Search for the cell housing the specified text and yield its [x, y] center coordinate. 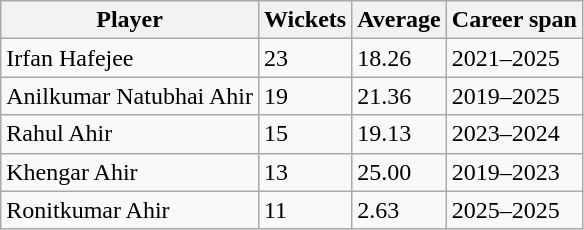
11 [304, 210]
21.36 [400, 96]
2025–2025 [514, 210]
2021–2025 [514, 58]
Player [130, 20]
15 [304, 134]
23 [304, 58]
13 [304, 172]
Average [400, 20]
Irfan Hafejee [130, 58]
25.00 [400, 172]
19 [304, 96]
Ronitkumar Ahir [130, 210]
2023–2024 [514, 134]
Rahul Ahir [130, 134]
2019–2025 [514, 96]
Career span [514, 20]
18.26 [400, 58]
Anilkumar Natubhai Ahir [130, 96]
2019–2023 [514, 172]
19.13 [400, 134]
Khengar Ahir [130, 172]
Wickets [304, 20]
2.63 [400, 210]
